Locate the cell with the specified text and output its [X, Y] center coordinate. 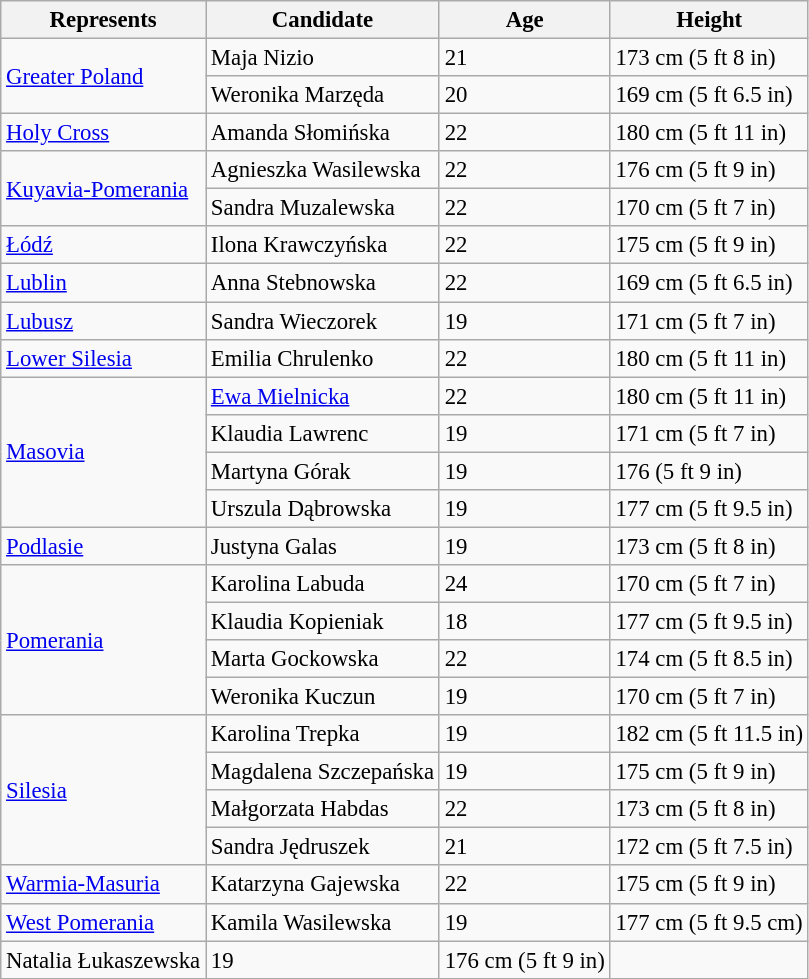
Sandra Jędruszek [323, 847]
Karolina Labuda [323, 584]
Klaudia Kopieniak [323, 621]
Emilia Chrulenko [323, 358]
Kuyavia-Pomerania [104, 188]
Karolina Trepka [323, 734]
Natalia Łukaszewska [104, 960]
Justyna Galas [323, 546]
Sandra Muzalewska [323, 208]
Height [709, 20]
Podlasie [104, 546]
Age [524, 20]
Katarzyna Gajewska [323, 885]
Martyna Górak [323, 471]
Lublin [104, 283]
Ilona Krawczyńska [323, 245]
174 cm (5 ft 8.5 in) [709, 659]
24 [524, 584]
Magdalena Szczepańska [323, 772]
Greater Poland [104, 76]
177 cm (5 ft 9.5 cm) [709, 922]
Holy Cross [104, 133]
West Pomerania [104, 922]
20 [524, 95]
176 (5 ft 9 in) [709, 471]
Warmia-Masuria [104, 885]
Agnieszka Wasilewska [323, 170]
Masovia [104, 452]
Candidate [323, 20]
Maja Nizio [323, 58]
Ewa Mielnicka [323, 396]
Represents [104, 20]
Sandra Wieczorek [323, 321]
Małgorzata Habdas [323, 809]
Kamila Wasilewska [323, 922]
Marta Gockowska [323, 659]
Lower Silesia [104, 358]
Lubusz [104, 321]
Łódź [104, 245]
172 cm (5 ft 7.5 in) [709, 847]
18 [524, 621]
Amanda Słomińska [323, 133]
Urszula Dąbrowska [323, 509]
Weronika Marzęda [323, 95]
182 cm (5 ft 11.5 in) [709, 734]
Anna Stebnowska [323, 283]
Klaudia Lawrenc [323, 433]
Weronika Kuczun [323, 697]
Silesia [104, 790]
Pomerania [104, 640]
